Locate the cell with the specified text and output its [X, Y] center coordinate. 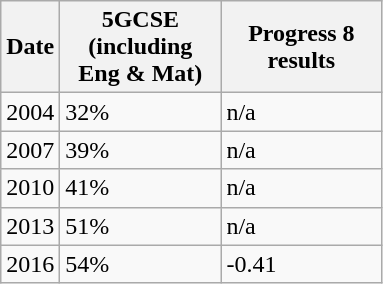
2010 [30, 188]
Date [30, 47]
5GCSE (including Eng & Mat) [140, 47]
41% [140, 188]
2007 [30, 150]
51% [140, 226]
Progress 8 results [302, 47]
2004 [30, 112]
2016 [30, 264]
54% [140, 264]
39% [140, 150]
-0.41 [302, 264]
2013 [30, 226]
32% [140, 112]
